Return (x, y) of the center of cell containing provided text 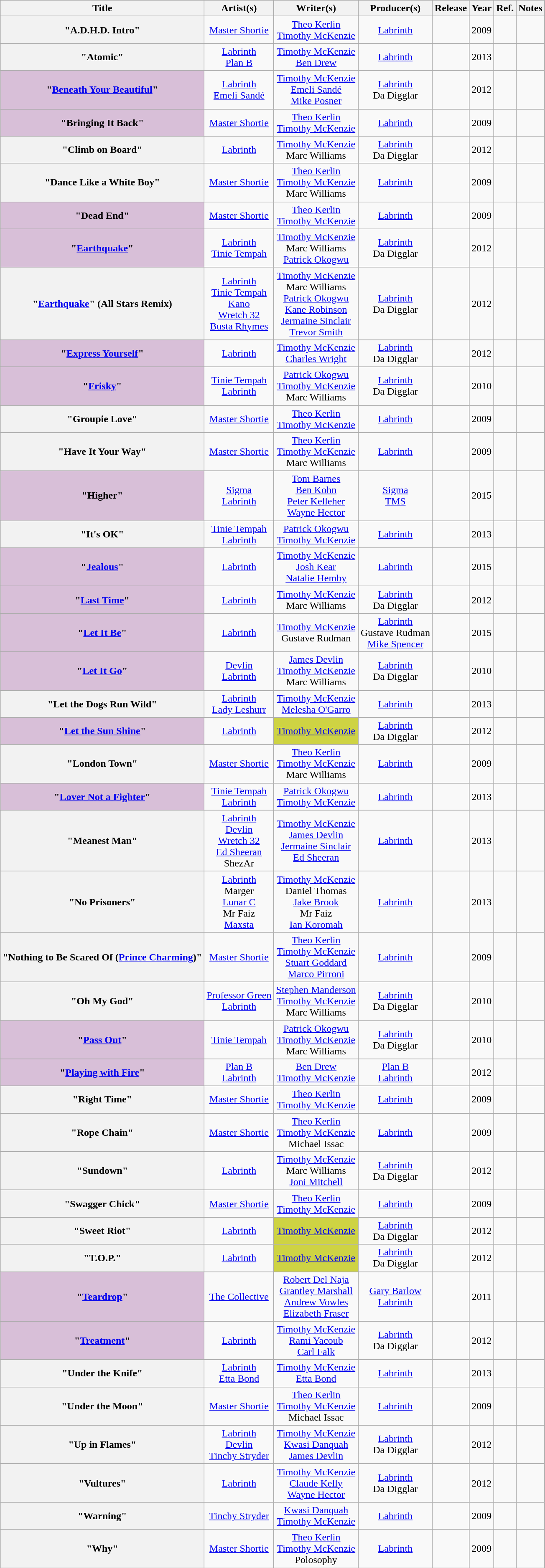
Timothy McKenzieCharles Wright (316, 353)
"Beneath Your Beautiful" (102, 90)
"Higher" (102, 496)
Producer(s) (395, 8)
Title (102, 8)
"Teardrop" (102, 1296)
Timothy McKenzieJames DevlinJermaine SinclairEd Sheeran (316, 841)
"Sweet Riot" (102, 1231)
"Warning" (102, 1516)
"Nothing to Be Scared Of (Prince Charming)" (102, 957)
Timothy McKenzieClaude KellyWayne Hector (316, 1483)
"Let the Dogs Run Wild" (102, 704)
"Why" (102, 1548)
James DevlinTimothy McKenzieMarc Williams (316, 671)
"Right Time" (102, 1100)
Kwasi DanquahTimothy McKenzie (316, 1516)
"London Town" (102, 764)
"Lover Not a Fighter" (102, 797)
2011 (481, 1296)
Timothy McKenzieDaniel ThomasJake BrookMr FaizIan Koromah (316, 902)
Notes (530, 8)
"Dance Like a White Boy" (102, 182)
Writer(s) (316, 8)
Timothy McKenzieGustave Rudman (316, 633)
Timothy McKenzieEtta Bond (316, 1373)
Timothy McKenzieRami YacoubCarl Falk (316, 1340)
Timothy McKenzieMarc WilliamsPatrick OkogwuKane RobinsonJermaine SinclairTrevor Smith (316, 303)
"Treatment" (102, 1340)
"Sundown" (102, 1171)
"Dead End" (102, 215)
"Up in Flames" (102, 1444)
"Vultures" (102, 1483)
LabrinthLady Leshurr (239, 704)
"Oh My God" (102, 1001)
"Let It Be" (102, 633)
"A.D.H.D. Intro" (102, 30)
"Groupie Love" (102, 418)
Year (481, 8)
Release (451, 8)
"Rope Chain" (102, 1132)
Tinie Tempah (239, 1040)
LabrinthTinie Tempah (239, 248)
Ben DrewTimothy McKenzie (316, 1072)
"Meanest Man" (102, 841)
DevlinLabrinth (239, 671)
"Swagger Chick" (102, 1203)
"Let It Go" (102, 671)
SigmaTMS (395, 496)
"Let the Sun Shine" (102, 731)
Artist(s) (239, 8)
Timothy McKenzieMarc WilliamsPatrick Okogwu (316, 248)
"Jealous" (102, 567)
"Under the Moon" (102, 1406)
LabrinthEtta Bond (239, 1373)
LabrinthDevlinWretch 32Ed SheeranShezAr (239, 841)
Theo KerlinTimothy McKenziePolosophy (316, 1548)
Stephen MandersonTimothy McKenzieMarc Williams (316, 1001)
Timothy McKenzieEmeli SandéMike Posner (316, 90)
"Last Time" (102, 600)
Timothy McKenzieKwasi DanquahJames Devlin (316, 1444)
"No Prisoners" (102, 902)
Robert Del NajaGrantley MarshallAndrew VowlesElizabeth Fraser (316, 1296)
LabrinthTinie TempahKanoWretch 32Busta Rhymes (239, 303)
Tom BarnesBen KohnPeter KelleherWayne Hector (316, 496)
"Playing with Fire" (102, 1072)
SigmaLabrinth (239, 496)
LabrinthDevlinTinchy Stryder (239, 1444)
"Frisky" (102, 386)
"Bringing It Back" (102, 123)
Timothy McKenzieBen Drew (316, 57)
LabrinthPlan B (239, 57)
Timothy McKenzieMelesha O'Garro (316, 704)
"Earthquake" (All Stars Remix) (102, 303)
Ref. (505, 8)
Timothy McKenzieMarc WilliamsJoni Mitchell (316, 1171)
Professor GreenLabrinth (239, 1001)
"Atomic" (102, 57)
Tinchy Stryder (239, 1516)
"Pass Out" (102, 1040)
Timothy McKenzieJosh KearNatalie Hemby (316, 567)
The Collective (239, 1296)
"Climb on Board" (102, 149)
"Express Yourself" (102, 353)
Gary BarlowLabrinth (395, 1296)
LabrinthEmeli Sandé (239, 90)
"T.O.P." (102, 1258)
"It's OK" (102, 534)
"Under the Knife" (102, 1373)
Theo KerlinTimothy McKenzieStuart GoddardMarco Pirroni (316, 957)
LabrinthGustave RudmanMike Spencer (395, 633)
LabrinthMargerLunar CMr FaizMaxsta (239, 902)
"Have It Your Way" (102, 452)
"Earthquake" (102, 248)
